Identify which cell holds the provided text, then report its (X, Y) central coordinate. 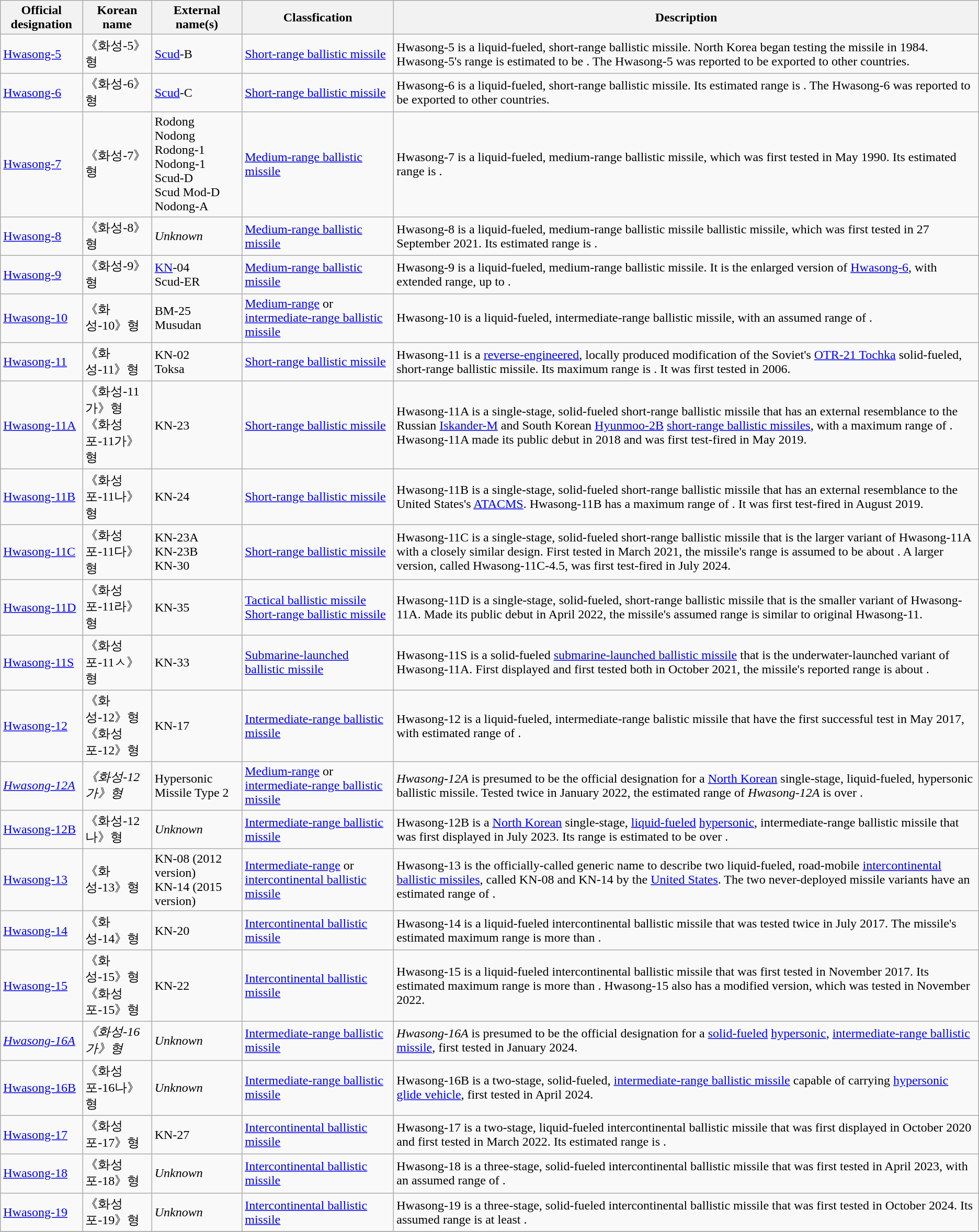
《화성-14》형 (117, 930)
KN-02 Toksa (197, 361)
Hwasong-11C (42, 552)
Hypersonic Missile Type 2 (197, 786)
《화성-13》형 (117, 880)
Hwasong-7 (42, 164)
《화성-11》형 (117, 361)
《화성-12》형 《화성포-12》형 (117, 726)
Hwasong-12A (42, 786)
《화성-16가》형 (117, 1041)
《화성-12가》형 (117, 786)
《화성-12나》형 (117, 829)
Official designation (42, 18)
BM-25 Musudan (197, 318)
External name(s) (197, 18)
Description (686, 18)
KN-24 (197, 497)
Scud-C (197, 93)
《화성-7》형 (117, 164)
Hwasong-18 is a three-stage, solid-fueled intercontinental ballistic missile that was first tested in April 2023, with an assumed range of . (686, 1173)
Intermediate-range or intercontinental ballistic missile (318, 880)
KN-27 (197, 1135)
Hwasong-19 is a three-stage, solid-fueled intercontinental ballistic missile that was first tested in October 2024. Its assumed range is at least . (686, 1212)
KN-04 Scud-ER (197, 275)
Korean name (117, 18)
《화성-10》형 (117, 318)
Hwasong-15 (42, 986)
《화성포-17》형 (117, 1135)
KN-35 (197, 607)
Hwasong-18 (42, 1173)
《화성-5》형 (117, 54)
Hwasong-6 (42, 93)
Hwasong-8 is a liquid-fueled, medium-range ballistic missile ballistic missile, which was first tested in 27 September 2021. Its estimated range is . (686, 236)
Classfication (318, 18)
Hwasong-10 is a liquid-fueled, intermediate-range ballistic missile, with an assumed range of . (686, 318)
KN-20 (197, 930)
Rodong Nodong Rodong-1 Nodong-1 Scud-D Scud Mod-D Nodong-A (197, 164)
《화성포-18》형 (117, 1173)
Hwasong-16B (42, 1088)
《화성-6》형 (117, 93)
Hwasong-5 (42, 54)
《화성포-11나》형 (117, 497)
Tactical ballistic missile Short-range ballistic missile (318, 607)
Hwasong-11D (42, 607)
Hwasong-11 (42, 361)
Hwasong-10 (42, 318)
Hwasong-7 is a liquid-fueled, medium-range ballistic missile, which was first tested in May 1990. Its estimated range is . (686, 164)
《화성포-16나》형 (117, 1088)
《화성포-19》형 (117, 1212)
KN-17 (197, 726)
《화성-8》형 (117, 236)
KN-33 (197, 663)
《화성-9》형 (117, 275)
Hwasong-12 (42, 726)
KN-08 (2012 version) KN-14 (2015 version) (197, 880)
Hwasong-12B (42, 829)
Hwasong-14 (42, 930)
Hwasong-12 is a liquid-fueled, intermediate-range balistic missile that have the first successful test in May 2017, with estimated range of . (686, 726)
Hwasong-8 (42, 236)
Hwasong-11A (42, 425)
KN-23AKN-23BKN-30 (197, 552)
《화성-11가》형 《화성포-11가》형 (117, 425)
Hwasong-19 (42, 1212)
Hwasong-11S (42, 663)
KN-22 (197, 986)
Hwasong-9 is a liquid-fueled, medium-range ballistic missile. It is the enlarged version of Hwasong-6, with extended range, up to . (686, 275)
Submarine-launched ballistic missile (318, 663)
Hwasong-9 (42, 275)
Hwasong-11B (42, 497)
Hwasong-6 is a liquid-fueled, short-range ballistic missile. Its estimated range is . The Hwasong-6 was reported to be exported to other countries. (686, 93)
《화성포-11ㅅ》형 (117, 663)
《화성포-11라》형 (117, 607)
Hwasong-17 (42, 1135)
《화성-15》형 《화성포-15》형 (117, 986)
KN-23 (197, 425)
Scud-B (197, 54)
《화성포-11다》형 (117, 552)
Hwasong-16A (42, 1041)
Hwasong-13 (42, 880)
